From the cell containing the given text, extract its center point as [X, Y] coordinate. 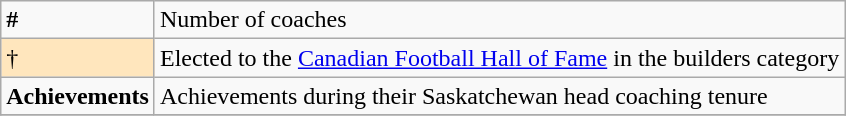
Elected to the Canadian Football Hall of Fame in the builders category [499, 58]
† [78, 58]
# [78, 20]
Achievements [78, 96]
Achievements during their Saskatchewan head coaching tenure [499, 96]
Number of coaches [499, 20]
